Find where the given text appears and provide that cell's center as [X, Y] coordinate. 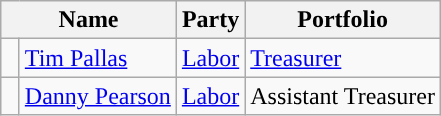
Treasurer [343, 58]
Name [89, 20]
Party [210, 20]
Portfolio [343, 20]
Danny Pearson [98, 96]
Tim Pallas [98, 58]
Assistant Treasurer [343, 96]
